For the text-containing cell, return its midpoint in [x, y] coordinate format. 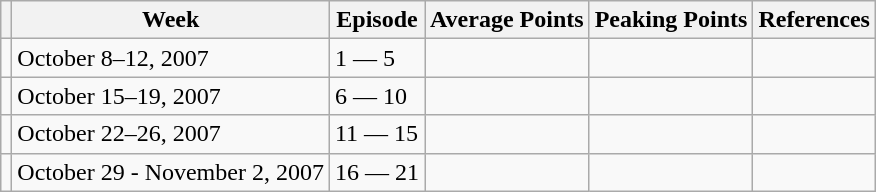
6 — 10 [376, 96]
October 15–19, 2007 [171, 96]
Peaking Points [671, 20]
References [814, 20]
October 22–26, 2007 [171, 134]
Average Points [508, 20]
1 — 5 [376, 58]
October 8–12, 2007 [171, 58]
16 — 21 [376, 172]
11 — 15 [376, 134]
Episode [376, 20]
Week [171, 20]
October 29 - November 2, 2007 [171, 172]
